Return the [X, Y] coordinate for the center point of the cell that contains the specified text.  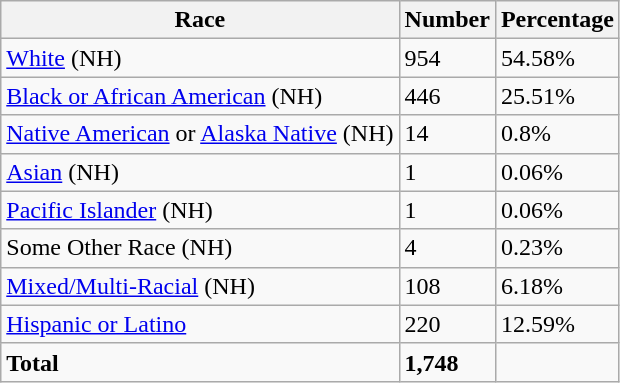
954 [447, 58]
Total [200, 362]
Mixed/Multi-Racial (NH) [200, 286]
Asian (NH) [200, 172]
446 [447, 96]
Percentage [557, 20]
1,748 [447, 362]
White (NH) [200, 58]
Some Other Race (NH) [200, 248]
25.51% [557, 96]
Hispanic or Latino [200, 324]
108 [447, 286]
14 [447, 134]
0.23% [557, 248]
4 [447, 248]
Native American or Alaska Native (NH) [200, 134]
6.18% [557, 286]
Race [200, 20]
Number [447, 20]
220 [447, 324]
0.8% [557, 134]
Pacific Islander (NH) [200, 210]
12.59% [557, 324]
54.58% [557, 58]
Black or African American (NH) [200, 96]
